Capture the cell that displays the provided text and extract its [X, Y] central coordinate. 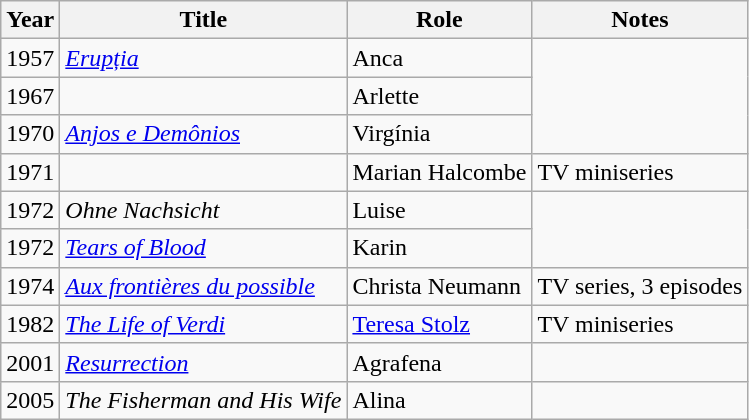
Ohne Nachsicht [204, 210]
Anjos e Demônios [204, 134]
Notes [640, 20]
Arlette [440, 96]
Alina [440, 400]
The Fisherman and His Wife [204, 400]
Luise [440, 210]
Year [30, 20]
2005 [30, 400]
1982 [30, 324]
1957 [30, 58]
Marian Halcombe [440, 172]
Karin [440, 248]
Title [204, 20]
Teresa Stolz [440, 324]
Virgínia [440, 134]
The Life of Verdi [204, 324]
Aux frontières du possible [204, 286]
1974 [30, 286]
Agrafena [440, 362]
Resurrection [204, 362]
Role [440, 20]
Erupția [204, 58]
1971 [30, 172]
1967 [30, 96]
1970 [30, 134]
2001 [30, 362]
Christa Neumann [440, 286]
Anca [440, 58]
TV series, 3 episodes [640, 286]
Tears of Blood [204, 248]
